Capture the cell that displays the provided text and extract its (X, Y) central coordinate. 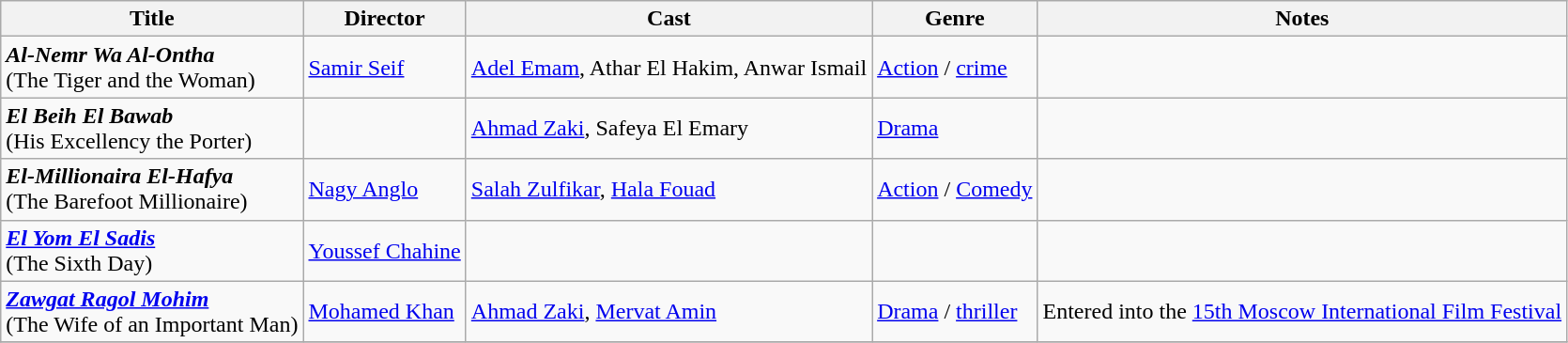
Entered into the 15th Moscow International Film Festival (1302, 312)
Ahmad Zaki, Safeya El Emary (669, 128)
Al-Nemr Wa Al-Ontha (The Tiger and the Woman) (152, 68)
Genre (955, 19)
Notes (1302, 19)
Action / crime (955, 68)
Action / Comedy (955, 190)
Adel Emam, Athar El Hakim, Anwar Ismail (669, 68)
Nagy Anglo (385, 190)
Director (385, 19)
Youssef Chahine (385, 250)
El Beih El Bawab(His Excellency the Porter) (152, 128)
Cast (669, 19)
Title (152, 19)
Salah Zulfikar, Hala Fouad (669, 190)
Drama (955, 128)
El Yom El Sadis(The Sixth Day) (152, 250)
Ahmad Zaki, Mervat Amin (669, 312)
Zawgat Ragol Mohim(The Wife of an Important Man) (152, 312)
Samir Seif (385, 68)
Mohamed Khan (385, 312)
El-Millionaira El-Hafya(The Barefoot Millionaire) (152, 190)
Drama / thriller (955, 312)
